Extract the (x, y) coordinate from the center of the cell holding the provided text.  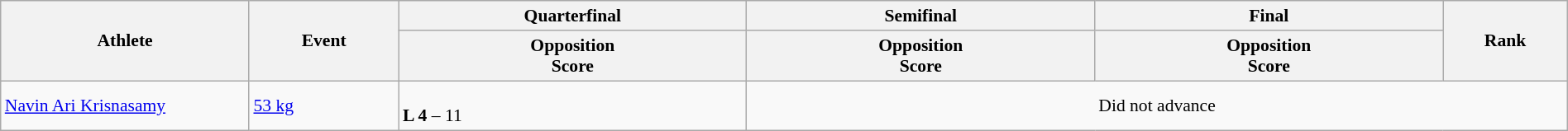
Final (1269, 16)
Athlete (126, 41)
Event (323, 41)
Quarterfinal (572, 16)
Semifinal (921, 16)
Rank (1505, 41)
Navin Ari Krisnasamy (126, 105)
L 4 – 11 (572, 105)
53 kg (323, 105)
Did not advance (1157, 105)
